Scan for the cell matching the given text and deliver its [X, Y] coordinate at center. 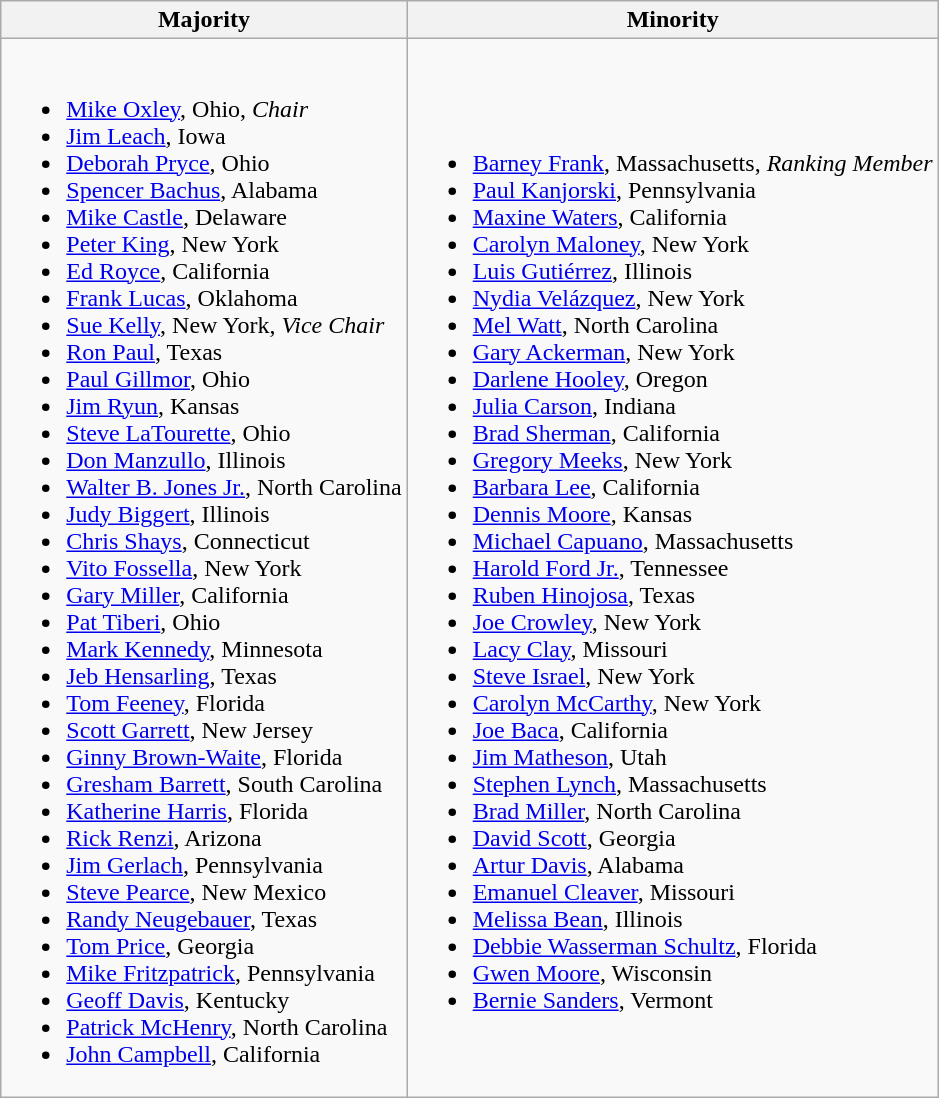
Minority [672, 20]
Majority [204, 20]
